Search for the cell housing the specified text and yield its [X, Y] center coordinate. 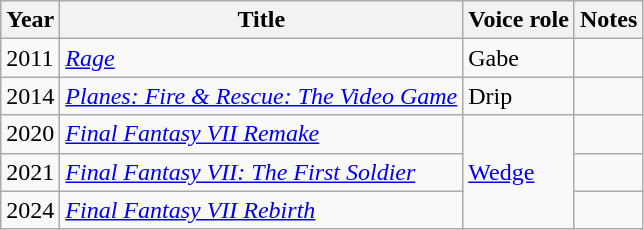
Final Fantasy VII Remake [262, 134]
Final Fantasy VII Rebirth [262, 210]
2021 [30, 172]
Wedge [519, 172]
Gabe [519, 58]
2014 [30, 96]
Notes [608, 20]
Voice role [519, 20]
2024 [30, 210]
2020 [30, 134]
Drip [519, 96]
2011 [30, 58]
Rage [262, 58]
Final Fantasy VII: The First Soldier [262, 172]
Planes: Fire & Rescue: The Video Game [262, 96]
Year [30, 20]
Title [262, 20]
